Identify which cell holds the provided text, then report its (X, Y) central coordinate. 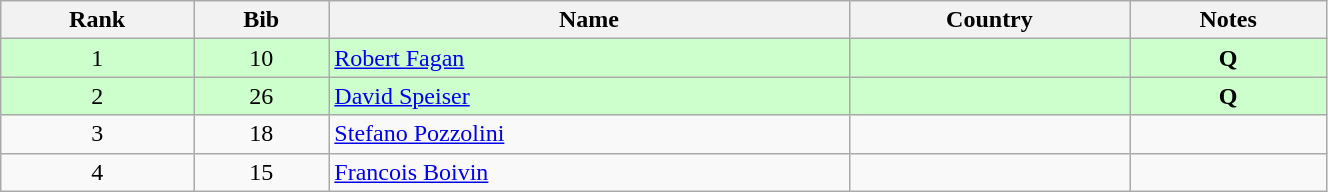
Bib (262, 20)
Country (990, 20)
18 (262, 134)
10 (262, 58)
Stefano Pozzolini (589, 134)
Francois Boivin (589, 172)
David Speiser (589, 96)
Rank (98, 20)
26 (262, 96)
15 (262, 172)
3 (98, 134)
Notes (1228, 20)
2 (98, 96)
4 (98, 172)
Name (589, 20)
Robert Fagan (589, 58)
1 (98, 58)
